Provide the [x, y] coordinate of the cell's center where the given text is located.  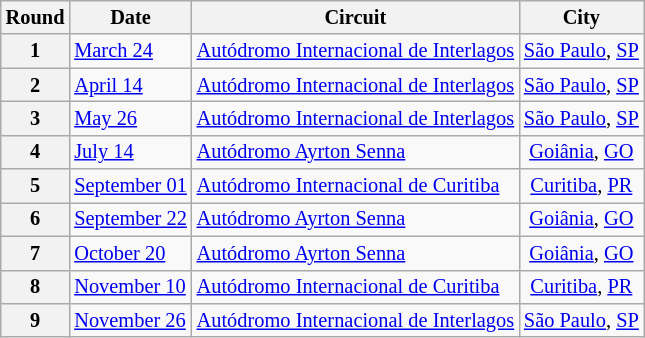
5 [36, 186]
8 [36, 287]
November 26 [130, 320]
April 14 [130, 85]
September 22 [130, 219]
March 24 [130, 51]
November 10 [130, 287]
October 20 [130, 253]
May 26 [130, 118]
Round [36, 17]
4 [36, 152]
Circuit [356, 17]
City [582, 17]
Date [130, 17]
2 [36, 85]
1 [36, 51]
6 [36, 219]
7 [36, 253]
July 14 [130, 152]
September 01 [130, 186]
3 [36, 118]
9 [36, 320]
